For the text-containing cell, return its midpoint in [x, y] coordinate format. 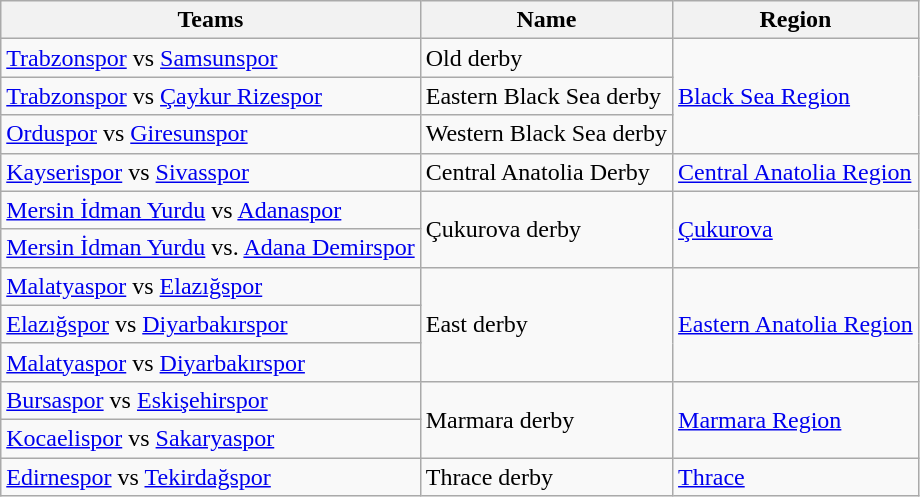
Marmara derby [546, 419]
Mersin İdman Yurdu vs Adanaspor [210, 210]
Malatyaspor vs Diyarbakırspor [210, 362]
Central Anatolia Derby [546, 172]
Elazığspor vs Diyarbakırspor [210, 324]
Trabzonspor vs Çaykur Rizespor [210, 96]
Western Black Sea derby [546, 134]
Name [546, 20]
Eastern Anatolia Region [796, 324]
Bursaspor vs Eskişehirspor [210, 400]
Black Sea Region [796, 96]
Thrace derby [546, 477]
Kayserispor vs Sivasspor [210, 172]
Malatyaspor vs Elazığspor [210, 286]
Orduspor vs Giresunspor [210, 134]
Region [796, 20]
Mersin İdman Yurdu vs. Adana Demirspor [210, 248]
Eastern Black Sea derby [546, 96]
Thrace [796, 477]
Çukurova [796, 229]
Central Anatolia Region [796, 172]
Marmara Region [796, 419]
Çukurova derby [546, 229]
Kocaelispor vs Sakaryaspor [210, 438]
Old derby [546, 58]
East derby [546, 324]
Trabzonspor vs Samsunspor [210, 58]
Edirnespor vs Tekirdağspor [210, 477]
Teams [210, 20]
